Find where the given text appears and provide that cell's center as [x, y] coordinate. 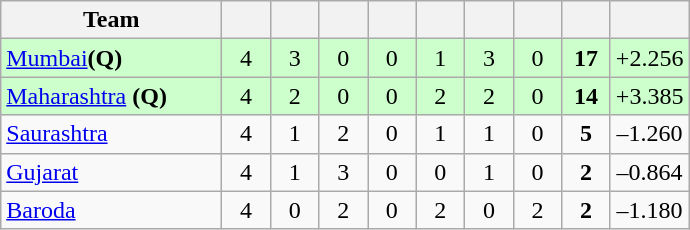
14 [586, 96]
Team [112, 20]
+3.385 [650, 96]
+2.256 [650, 58]
Saurashtra [112, 134]
–0.864 [650, 172]
–1.260 [650, 134]
17 [586, 58]
Maharashtra (Q) [112, 96]
–1.180 [650, 210]
5 [586, 134]
Gujarat [112, 172]
Mumbai(Q) [112, 58]
Baroda [112, 210]
